Scan for the cell matching the given text and deliver its (X, Y) coordinate at center. 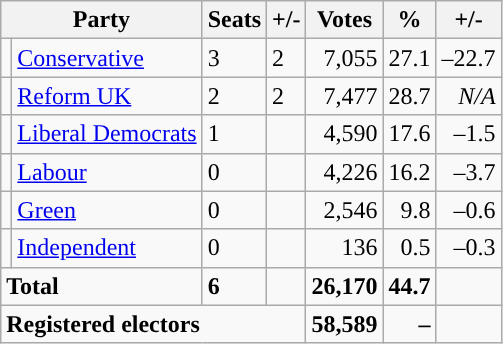
28.7 (410, 96)
–1.5 (468, 134)
–0.3 (468, 248)
4,590 (344, 134)
44.7 (410, 286)
0.5 (410, 248)
6 (234, 286)
–3.7 (468, 172)
– (410, 324)
Labour (107, 172)
9.8 (410, 210)
–22.7 (468, 58)
2,546 (344, 210)
N/A (468, 96)
4,226 (344, 172)
16.2 (410, 172)
26,170 (344, 286)
Green (107, 210)
Independent (107, 248)
Reform UK (107, 96)
3 (234, 58)
1 (234, 134)
17.6 (410, 134)
% (410, 20)
136 (344, 248)
Total (102, 286)
58,589 (344, 324)
–0.6 (468, 210)
Conservative (107, 58)
7,055 (344, 58)
7,477 (344, 96)
27.1 (410, 58)
Liberal Democrats (107, 134)
Registered electors (154, 324)
Votes (344, 20)
Seats (234, 20)
Party (102, 20)
